Return the [X, Y] coordinate for the center point of the cell that contains the specified text.  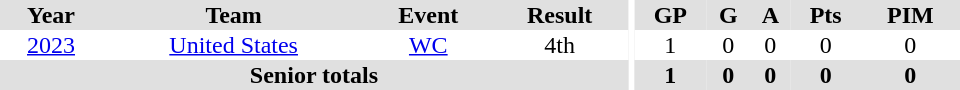
4th [560, 45]
Team [234, 15]
Event [428, 15]
Pts [826, 15]
A [770, 15]
Result [560, 15]
G [728, 15]
United States [234, 45]
Senior totals [314, 75]
2023 [51, 45]
GP [670, 15]
WC [428, 45]
Year [51, 15]
PIM [910, 15]
